Locate the cell with the specified text and output its (x, y) center coordinate. 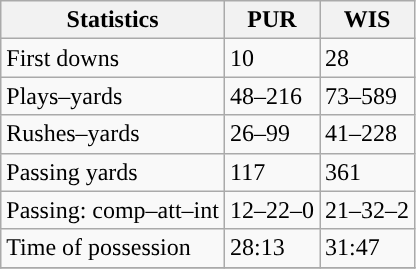
28 (368, 58)
361 (368, 172)
PUR (272, 20)
26–99 (272, 134)
Statistics (113, 20)
First downs (113, 58)
10 (272, 58)
Passing: comp–att–int (113, 210)
Passing yards (113, 172)
Time of possession (113, 248)
48–216 (272, 96)
28:13 (272, 248)
73–589 (368, 96)
41–228 (368, 134)
31:47 (368, 248)
WIS (368, 20)
117 (272, 172)
12–22–0 (272, 210)
21–32–2 (368, 210)
Plays–yards (113, 96)
Rushes–yards (113, 134)
